Capture the cell that displays the provided text and extract its [X, Y] central coordinate. 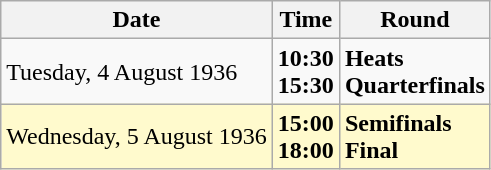
Wednesday, 5 August 1936 [137, 136]
10:3015:30 [306, 72]
SemifinalsFinal [414, 136]
HeatsQuarterfinals [414, 72]
15:0018:00 [306, 136]
Round [414, 20]
Date [137, 20]
Tuesday, 4 August 1936 [137, 72]
Time [306, 20]
